Extract the [X, Y] coordinate from the center of the cell holding the provided text.  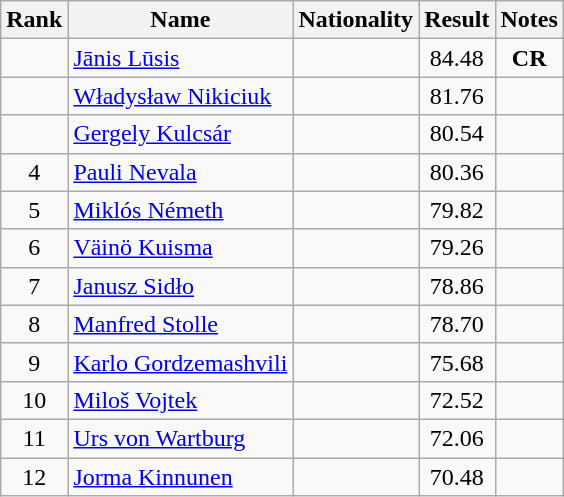
7 [34, 286]
72.06 [457, 438]
9 [34, 362]
8 [34, 324]
Manfred Stolle [180, 324]
6 [34, 248]
Väinö Kuisma [180, 248]
Janusz Sidło [180, 286]
80.36 [457, 172]
Notes [529, 20]
12 [34, 477]
Urs von Wartburg [180, 438]
79.82 [457, 210]
Rank [34, 20]
5 [34, 210]
Miklós Németh [180, 210]
Name [180, 20]
81.76 [457, 96]
79.26 [457, 248]
72.52 [457, 400]
Nationality [356, 20]
80.54 [457, 134]
84.48 [457, 58]
75.68 [457, 362]
CR [529, 58]
Jānis Lūsis [180, 58]
78.86 [457, 286]
Miloš Vojtek [180, 400]
Result [457, 20]
10 [34, 400]
Jorma Kinnunen [180, 477]
11 [34, 438]
4 [34, 172]
Karlo Gordzemashvili [180, 362]
Władysław Nikiciuk [180, 96]
78.70 [457, 324]
Gergely Kulcsár [180, 134]
70.48 [457, 477]
Pauli Nevala [180, 172]
